Determine the (X, Y) coordinate at the center of the cell enclosing the given text.  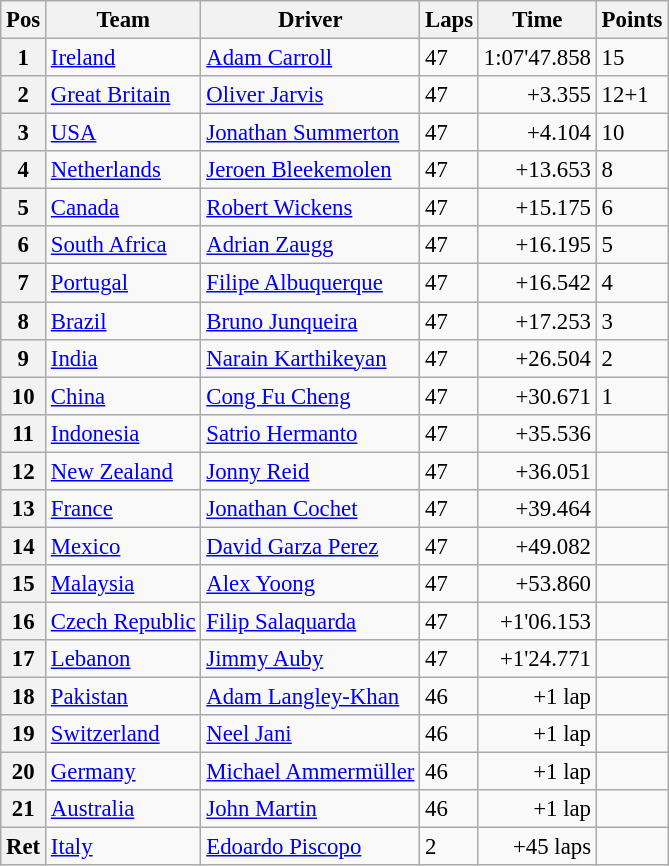
12 (24, 471)
Australia (124, 809)
Lebanon (124, 659)
Adam Carroll (310, 58)
New Zealand (124, 471)
Brazil (124, 321)
+45 laps (537, 847)
+15.175 (537, 208)
Switzerland (124, 734)
16 (24, 621)
Czech Republic (124, 621)
Jonny Reid (310, 471)
Indonesia (124, 433)
Pos (24, 20)
Portugal (124, 283)
+3.355 (537, 95)
21 (24, 809)
+49.082 (537, 546)
Alex Yoong (310, 584)
Italy (124, 847)
Time (537, 20)
Team (124, 20)
+36.051 (537, 471)
China (124, 396)
+39.464 (537, 509)
Mexico (124, 546)
19 (24, 734)
14 (24, 546)
Jonathan Summerton (310, 133)
Filip Salaquarda (310, 621)
Satrio Hermanto (310, 433)
Jonathan Cochet (310, 509)
Narain Karthikeyan (310, 358)
+30.671 (537, 396)
USA (124, 133)
Canada (124, 208)
+1'06.153 (537, 621)
Points (632, 20)
Neel Jani (310, 734)
Germany (124, 772)
Pakistan (124, 697)
+4.104 (537, 133)
Jimmy Auby (310, 659)
India (124, 358)
Edoardo Piscopo (310, 847)
20 (24, 772)
Netherlands (124, 170)
Adrian Zaugg (310, 245)
Bruno Junqueira (310, 321)
Adam Langley-Khan (310, 697)
+26.504 (537, 358)
+35.536 (537, 433)
17 (24, 659)
Oliver Jarvis (310, 95)
13 (24, 509)
South Africa (124, 245)
9 (24, 358)
+16.542 (537, 283)
John Martin (310, 809)
+16.195 (537, 245)
Laps (450, 20)
18 (24, 697)
Driver (310, 20)
7 (24, 283)
Filipe Albuquerque (310, 283)
Michael Ammermüller (310, 772)
Great Britain (124, 95)
1:07'47.858 (537, 58)
Jeroen Bleekemolen (310, 170)
+53.860 (537, 584)
+17.253 (537, 321)
12+1 (632, 95)
Malaysia (124, 584)
Robert Wickens (310, 208)
Ret (24, 847)
11 (24, 433)
David Garza Perez (310, 546)
Ireland (124, 58)
Cong Fu Cheng (310, 396)
+1'24.771 (537, 659)
+13.653 (537, 170)
France (124, 509)
